Identify which cell holds the provided text, then report its (x, y) central coordinate. 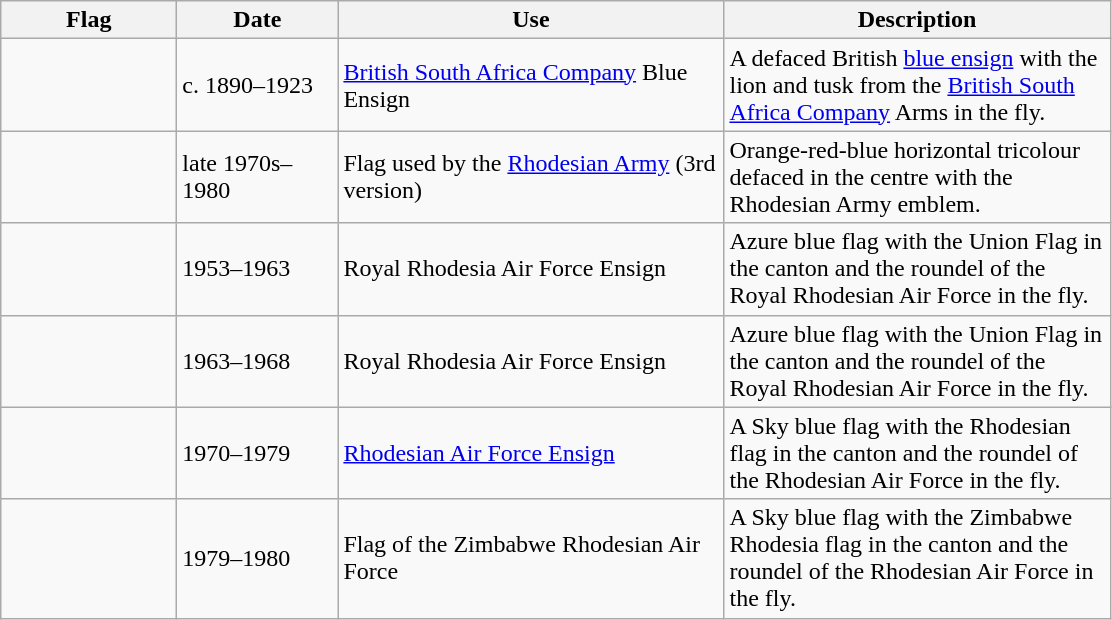
Flag (89, 20)
British South Africa Company Blue Ensign (531, 85)
A Sky blue flag with the Zimbabwe Rhodesia flag in the canton and the roundel of the Rhodesian Air Force in the fly. (917, 558)
1970–1979 (258, 453)
A defaced British blue ensign with the lion and tusk from the British South Africa Company Arms in the fly. (917, 85)
Description (917, 20)
Date (258, 20)
Flag of the Zimbabwe Rhodesian Air Force (531, 558)
1953–1963 (258, 269)
c. 1890–1923 (258, 85)
Use (531, 20)
Orange-red-blue horizontal tricolour defaced in the centre with the Rhodesian Army emblem. (917, 177)
Flag used by the Rhodesian Army (3rd version) (531, 177)
1979–1980 (258, 558)
Rhodesian Air Force Ensign (531, 453)
A Sky blue flag with the Rhodesian flag in the canton and the roundel of the Rhodesian Air Force in the fly. (917, 453)
late 1970s–1980 (258, 177)
1963–1968 (258, 361)
